Search for the cell housing the specified text and yield its [x, y] center coordinate. 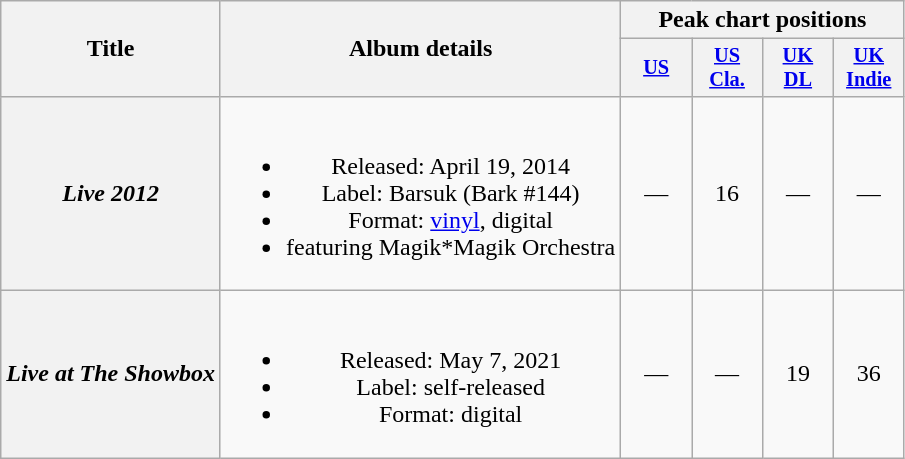
Live at The Showbox [111, 374]
36 [868, 374]
Peak chart positions [762, 20]
19 [798, 374]
Album details [420, 49]
US [656, 68]
USCla. [728, 68]
Live 2012 [111, 193]
Released: May 7, 2021Label: self-releasedFormat: digital [420, 374]
UKIndie [868, 68]
16 [728, 193]
UKDL [798, 68]
Released: April 19, 2014Label: Barsuk (Bark #144)Format: vinyl, digitalfeaturing Magik*Magik Orchestra [420, 193]
Title [111, 49]
